For the text-containing cell, return its midpoint in (X, Y) coordinate format. 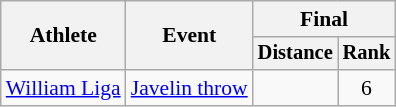
Rank (367, 54)
Final (324, 19)
Distance (296, 54)
Athlete (64, 36)
William Liga (64, 88)
Event (190, 36)
Javelin throw (190, 88)
6 (367, 88)
